Locate the cell with the specified text and output its (X, Y) center coordinate. 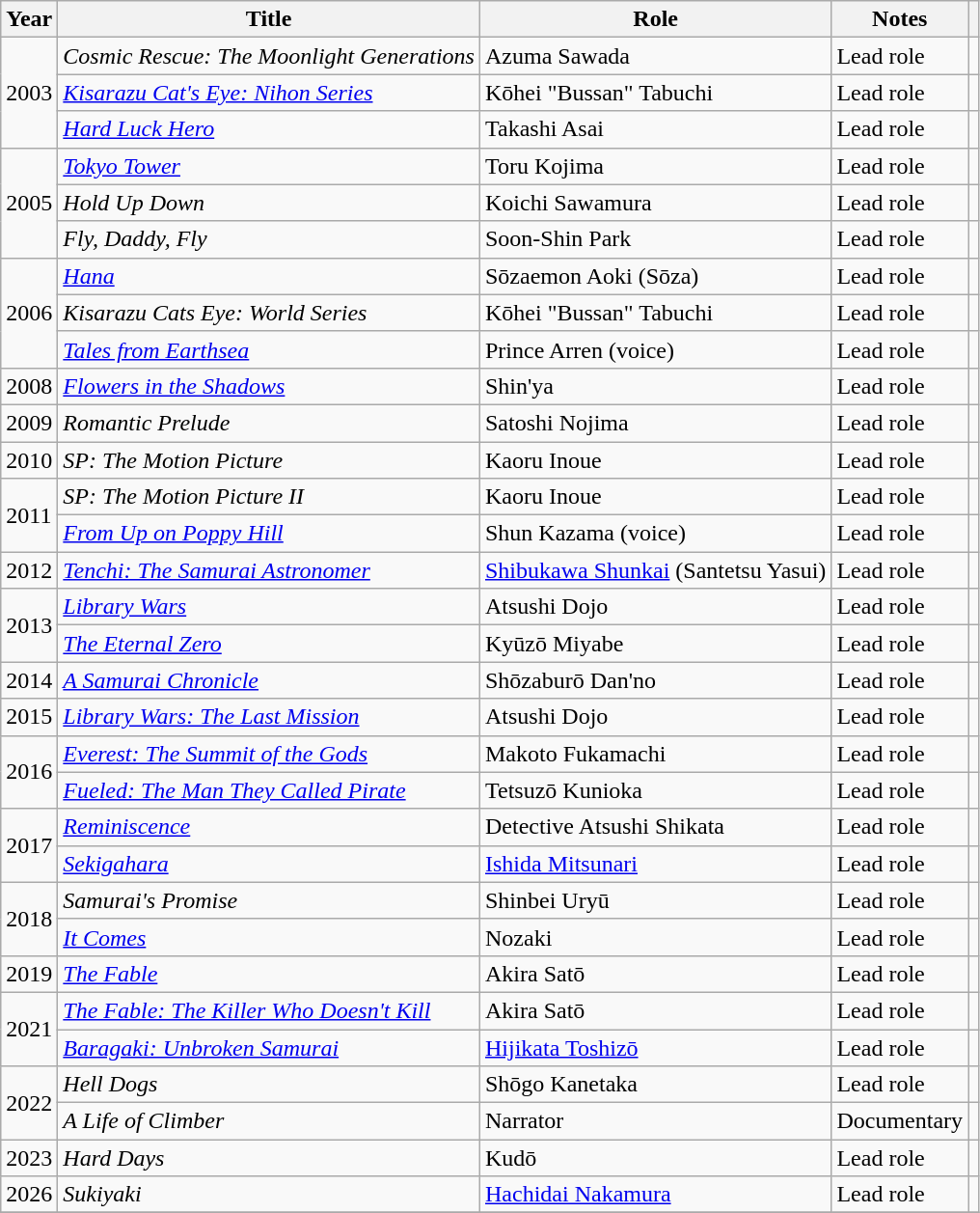
Shin'ya (655, 386)
2017 (29, 845)
Tetsuzō Kunioka (655, 790)
Cosmic Rescue: The Moonlight Generations (269, 56)
2006 (29, 313)
The Fable: The Killer Who Doesn't Kill (269, 1010)
Year (29, 19)
Library Wars: The Last Mission (269, 717)
Hold Up Down (269, 203)
Sekigahara (269, 864)
2016 (29, 772)
2022 (29, 1103)
Tenchi: The Samurai Astronomer (269, 570)
Documentary (900, 1121)
A Life of Climber (269, 1121)
Hard Days (269, 1158)
Fly, Daddy, Fly (269, 239)
Makoto Fukamachi (655, 754)
Fueled: The Man They Called Pirate (269, 790)
2011 (29, 515)
2018 (29, 919)
Soon-Shin Park (655, 239)
Kudō (655, 1158)
Romantic Prelude (269, 423)
Satoshi Nojima (655, 423)
Kyūzō Miyabe (655, 644)
2010 (29, 460)
Prince Arren (voice) (655, 349)
Baragaki: Unbroken Samurai (269, 1047)
Sukiyaki (269, 1195)
2012 (29, 570)
Toru Kojima (655, 166)
Shinbei Uryū (655, 900)
Reminiscence (269, 827)
Kisarazu Cat's Eye: Nihon Series (269, 93)
Everest: The Summit of the Gods (269, 754)
Title (269, 19)
Hard Luck Hero (269, 129)
Hachidai Nakamura (655, 1195)
Azuma Sawada (655, 56)
Flowers in the Shadows (269, 386)
Sōzaemon Aoki (Sōza) (655, 276)
Shōzaburō Dan'no (655, 680)
Ishida Mitsunari (655, 864)
2015 (29, 717)
Koichi Sawamura (655, 203)
The Eternal Zero (269, 644)
It Comes (269, 937)
2014 (29, 680)
Hell Dogs (269, 1085)
2026 (29, 1195)
Hana (269, 276)
Shibukawa Shunkai (Santetsu Yasui) (655, 570)
2005 (29, 203)
Takashi Asai (655, 129)
2009 (29, 423)
Nozaki (655, 937)
2023 (29, 1158)
A Samurai Chronicle (269, 680)
Shun Kazama (voice) (655, 534)
The Fable (269, 974)
Samurai's Promise (269, 900)
Shōgo Kanetaka (655, 1085)
2021 (29, 1029)
Tales from Earthsea (269, 349)
Hijikata Toshizō (655, 1047)
Role (655, 19)
2008 (29, 386)
Notes (900, 19)
Library Wars (269, 607)
Kisarazu Cats Eye: World Series (269, 313)
Tokyo Tower (269, 166)
Narrator (655, 1121)
2019 (29, 974)
2003 (29, 93)
SP: The Motion Picture (269, 460)
From Up on Poppy Hill (269, 534)
Detective Atsushi Shikata (655, 827)
2013 (29, 625)
SP: The Motion Picture II (269, 497)
